Pinpoint the cell where the given text exists, returning its [X, Y] midpoint coordinate. 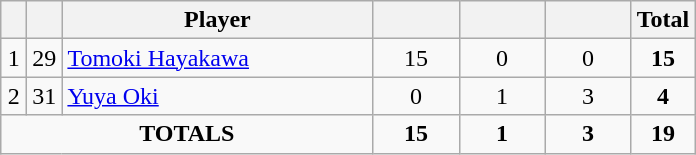
29 [44, 58]
TOTALS [187, 134]
Player [218, 20]
Yuya Oki [218, 96]
4 [663, 96]
2 [14, 96]
Tomoki Hayakawa [218, 58]
31 [44, 96]
Total [663, 20]
19 [663, 134]
